Return the (x, y) coordinate for the center point of the cell that contains the specified text.  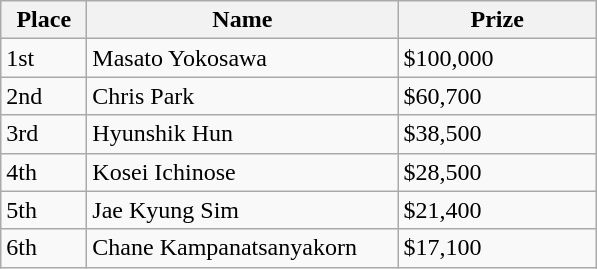
$17,100 (498, 248)
Masato Yokosawa (242, 58)
2nd (44, 96)
Place (44, 20)
$100,000 (498, 58)
$38,500 (498, 134)
$28,500 (498, 172)
$60,700 (498, 96)
Chane Kampanatsanyakorn (242, 248)
Chris Park (242, 96)
3rd (44, 134)
Kosei Ichinose (242, 172)
5th (44, 210)
1st (44, 58)
Hyunshik Hun (242, 134)
Prize (498, 20)
6th (44, 248)
$21,400 (498, 210)
Jae Kyung Sim (242, 210)
Name (242, 20)
4th (44, 172)
